Extract the (x, y) coordinate from the center of the cell holding the provided text.  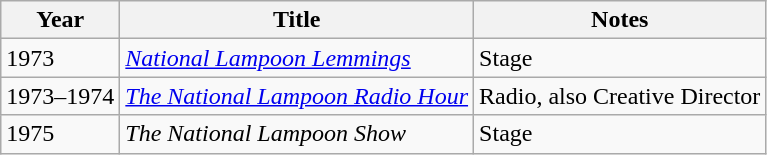
The National Lampoon Show (297, 134)
Title (297, 20)
1975 (60, 134)
Radio, also Creative Director (620, 96)
1973 (60, 58)
The National Lampoon Radio Hour (297, 96)
National Lampoon Lemmings (297, 58)
Year (60, 20)
1973–1974 (60, 96)
Notes (620, 20)
